Detect which cell encompasses the target text, then output its (X, Y) center coordinate. 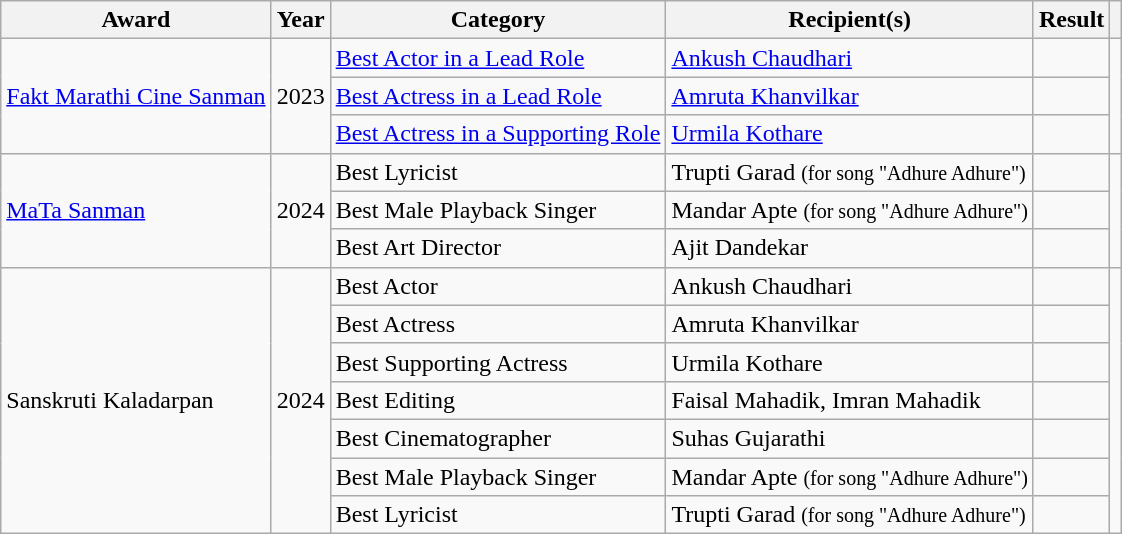
Recipient(s) (850, 20)
Best Art Director (498, 248)
MaTa Sanman (136, 210)
Award (136, 20)
Ajit Dandekar (850, 248)
Sanskruti Kaladarpan (136, 400)
Best Supporting Actress (498, 362)
Year (300, 20)
Suhas Gujarathi (850, 438)
Result (1071, 20)
Best Editing (498, 400)
Category (498, 20)
Best Actress in a Supporting Role (498, 134)
Faisal Mahadik, Imran Mahadik (850, 400)
Best Actor in a Lead Role (498, 58)
2023 (300, 96)
Fakt Marathi Cine Sanman (136, 96)
Best Actor (498, 286)
Best Cinematographer (498, 438)
Best Actress in a Lead Role (498, 96)
Best Actress (498, 324)
